Extract the [x, y] coordinate from the center of the cell holding the provided text.  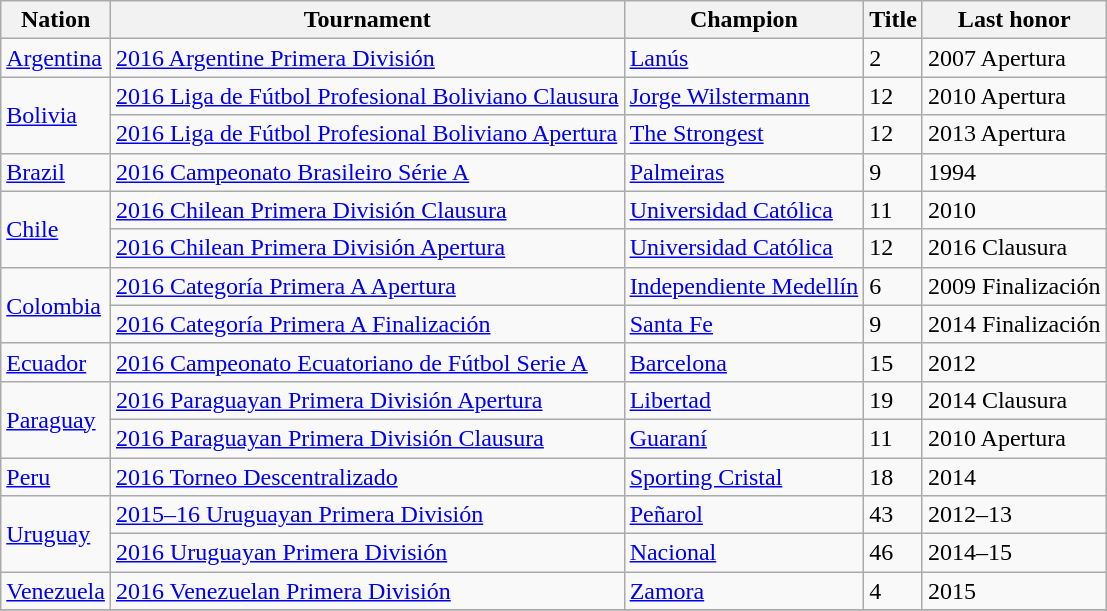
15 [894, 362]
Tournament [367, 20]
2014–15 [1014, 553]
2014 [1014, 477]
19 [894, 400]
2012–13 [1014, 515]
The Strongest [744, 134]
2016 Paraguayan Primera División Apertura [367, 400]
2016 Clausura [1014, 248]
4 [894, 591]
2016 Campeonato Brasileiro Série A [367, 172]
2007 Apertura [1014, 58]
Independiente Medellín [744, 286]
2016 Chilean Primera División Apertura [367, 248]
2010 [1014, 210]
2016 Torneo Descentralizado [367, 477]
2016 Liga de Fútbol Profesional Boliviano Clausura [367, 96]
6 [894, 286]
Zamora [744, 591]
Chile [56, 229]
2014 Clausura [1014, 400]
2015 [1014, 591]
2016 Chilean Primera División Clausura [367, 210]
Santa Fe [744, 324]
Peru [56, 477]
Guaraní [744, 438]
2015–16 Uruguayan Primera División [367, 515]
Last honor [1014, 20]
Barcelona [744, 362]
Bolivia [56, 115]
Title [894, 20]
Libertad [744, 400]
2016 Argentine Primera División [367, 58]
2 [894, 58]
2016 Liga de Fútbol Profesional Boliviano Apertura [367, 134]
Nation [56, 20]
2009 Finalización [1014, 286]
Nacional [744, 553]
Lanús [744, 58]
Champion [744, 20]
Brazil [56, 172]
Uruguay [56, 534]
2014 Finalización [1014, 324]
43 [894, 515]
46 [894, 553]
2012 [1014, 362]
Peñarol [744, 515]
Paraguay [56, 419]
Argentina [56, 58]
Jorge Wilstermann [744, 96]
2016 Categoría Primera A Apertura [367, 286]
Sporting Cristal [744, 477]
2016 Paraguayan Primera División Clausura [367, 438]
Palmeiras [744, 172]
2013 Apertura [1014, 134]
2016 Campeonato Ecuatoriano de Fútbol Serie A [367, 362]
2016 Venezuelan Primera División [367, 591]
Colombia [56, 305]
2016 Categoría Primera A Finalización [367, 324]
Venezuela [56, 591]
18 [894, 477]
2016 Uruguayan Primera División [367, 553]
1994 [1014, 172]
Ecuador [56, 362]
